Search for the cell housing the specified text and yield its (X, Y) center coordinate. 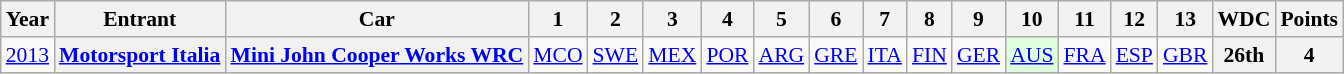
6 (836, 19)
ESP (1134, 55)
SWE (616, 55)
2 (616, 19)
ARG (781, 55)
3 (672, 19)
GBR (1186, 55)
FIN (930, 55)
Year (28, 19)
5 (781, 19)
11 (1084, 19)
Points (1309, 19)
POR (727, 55)
7 (885, 19)
Car (376, 19)
MCO (558, 55)
AUS (1032, 55)
MEX (672, 55)
12 (1134, 19)
1 (558, 19)
GER (978, 55)
10 (1032, 19)
FRA (1084, 55)
Entrant (140, 19)
WDC (1244, 19)
2013 (28, 55)
GRE (836, 55)
13 (1186, 19)
9 (978, 19)
26th (1244, 55)
Motorsport Italia (140, 55)
ITA (885, 55)
8 (930, 19)
Mini John Cooper Works WRC (376, 55)
